Determine the [x, y] coordinate at the center of the cell enclosing the given text.  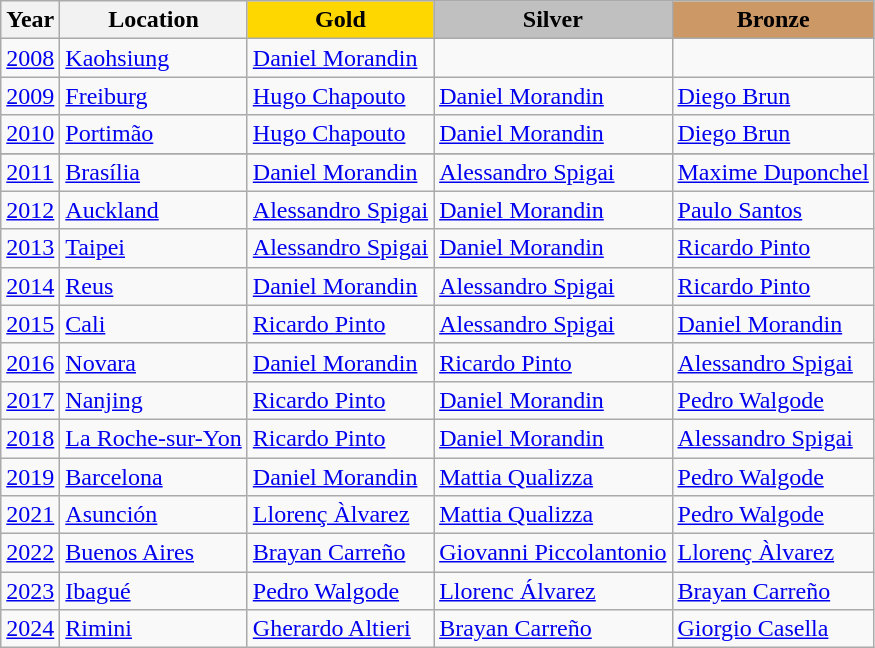
Maxime Duponchel [773, 172]
2019 [30, 477]
2008 [30, 58]
2016 [30, 362]
Giorgio Casella [773, 629]
Gherardo Altieri [340, 629]
2023 [30, 591]
Giovanni Piccolantonio [553, 553]
2013 [30, 248]
Llorenc Álvarez [553, 591]
Auckland [154, 210]
Novara [154, 362]
Rimini [154, 629]
La Roche-sur-Yon [154, 438]
Ibagué [154, 591]
2022 [30, 553]
Freiburg [154, 96]
Taipei [154, 248]
Year [30, 20]
2010 [30, 134]
2009 [30, 96]
2017 [30, 400]
Brasília [154, 172]
2021 [30, 515]
Buenos Aires [154, 553]
Nanjing [154, 400]
Paulo Santos [773, 210]
2024 [30, 629]
2012 [30, 210]
2015 [30, 324]
Cali [154, 324]
2018 [30, 438]
Gold [340, 20]
Reus [154, 286]
Kaohsiung [154, 58]
Silver [553, 20]
2011 [30, 172]
Location [154, 20]
Bronze [773, 20]
Asunción [154, 515]
Barcelona [154, 477]
2014 [30, 286]
Portimão [154, 134]
